Pinpoint the cell where the given text exists, returning its (X, Y) midpoint coordinate. 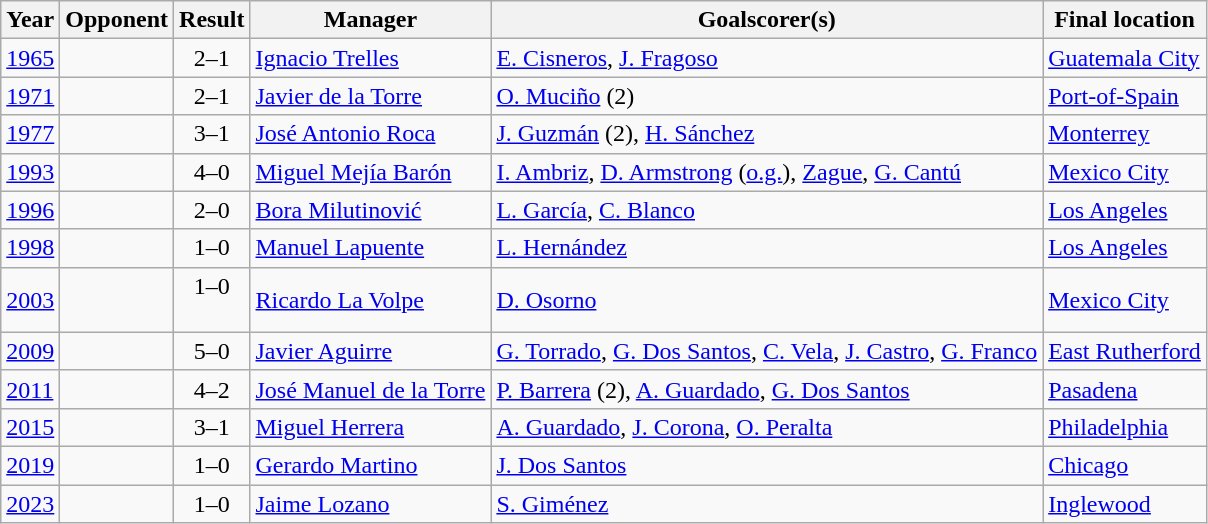
2015 (30, 427)
Manuel Lapuente (370, 248)
Goalscorer(s) (767, 20)
J. Dos Santos (767, 465)
Result (212, 20)
2009 (30, 351)
O. Muciño (2) (767, 96)
Miguel Mejía Barón (370, 172)
Gerardo Martino (370, 465)
Monterrey (1125, 134)
4–0 (212, 172)
Philadelphia (1125, 427)
2011 (30, 389)
Miguel Herrera (370, 427)
2019 (30, 465)
Guatemala City (1125, 58)
Chicago (1125, 465)
S. Giménez (767, 503)
2023 (30, 503)
Javier de la Torre (370, 96)
G. Torrado, G. Dos Santos, C. Vela, J. Castro, G. Franco (767, 351)
D. Osorno (767, 300)
Ricardo La Volpe (370, 300)
L. Hernández (767, 248)
1971 (30, 96)
I. Ambriz, D. Armstrong (o.g.), Zague, G. Cantú (767, 172)
José Manuel de la Torre (370, 389)
Manager (370, 20)
2003 (30, 300)
4–2 (212, 389)
1977 (30, 134)
1965 (30, 58)
A. Guardado, J. Corona, O. Peralta (767, 427)
L. García, C. Blanco (767, 210)
1996 (30, 210)
1998 (30, 248)
Pasadena (1125, 389)
2–0 (212, 210)
Ignacio Trelles (370, 58)
5–0 (212, 351)
Final location (1125, 20)
Port-of-Spain (1125, 96)
Bora Milutinović (370, 210)
Javier Aguirre (370, 351)
P. Barrera (2), A. Guardado, G. Dos Santos (767, 389)
Jaime Lozano (370, 503)
José Antonio Roca (370, 134)
1993 (30, 172)
Inglewood (1125, 503)
J. Guzmán (2), H. Sánchez (767, 134)
East Rutherford (1125, 351)
Year (30, 20)
Opponent (117, 20)
E. Cisneros, J. Fragoso (767, 58)
